Provide the (x, y) coordinate of the cell's center where the given text is located.  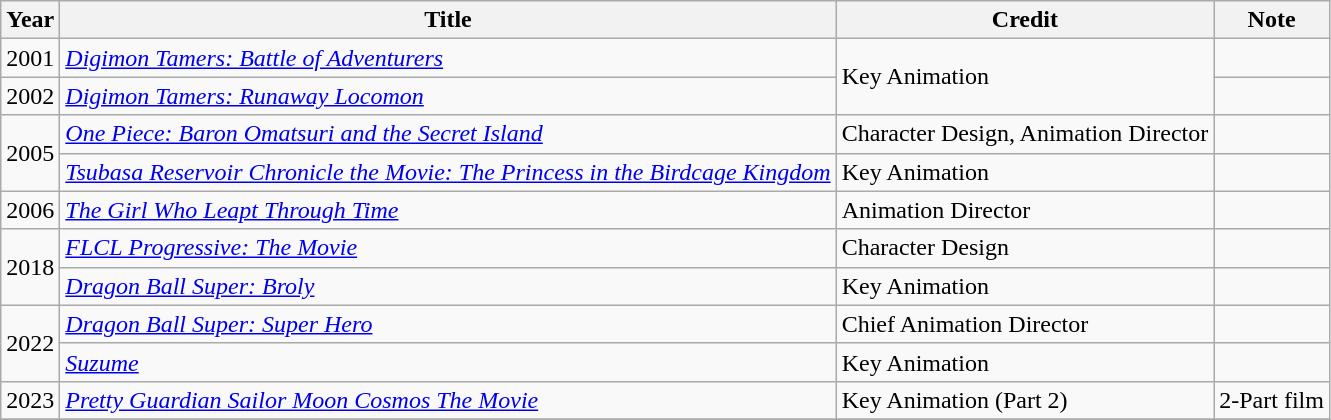
FLCL Progressive: The Movie (448, 248)
Animation Director (1025, 210)
Key Animation (Part 2) (1025, 400)
Digimon Tamers: Battle of Adventurers (448, 58)
2-Part film (1272, 400)
Note (1272, 20)
2023 (30, 400)
Character Design (1025, 248)
2002 (30, 96)
Digimon Tamers: Runaway Locomon (448, 96)
Tsubasa Reservoir Chronicle the Movie: The Princess in the Birdcage Kingdom (448, 172)
Pretty Guardian Sailor Moon Cosmos The Movie (448, 400)
Suzume (448, 362)
Dragon Ball Super: Super Hero (448, 324)
2005 (30, 153)
Year (30, 20)
Title (448, 20)
The Girl Who Leapt Through Time (448, 210)
Character Design, Animation Director (1025, 134)
2006 (30, 210)
Chief Animation Director (1025, 324)
Dragon Ball Super: Broly (448, 286)
2018 (30, 267)
2022 (30, 343)
Credit (1025, 20)
2001 (30, 58)
One Piece: Baron Omatsuri and the Secret Island (448, 134)
